For the text-containing cell, return its midpoint in (X, Y) coordinate format. 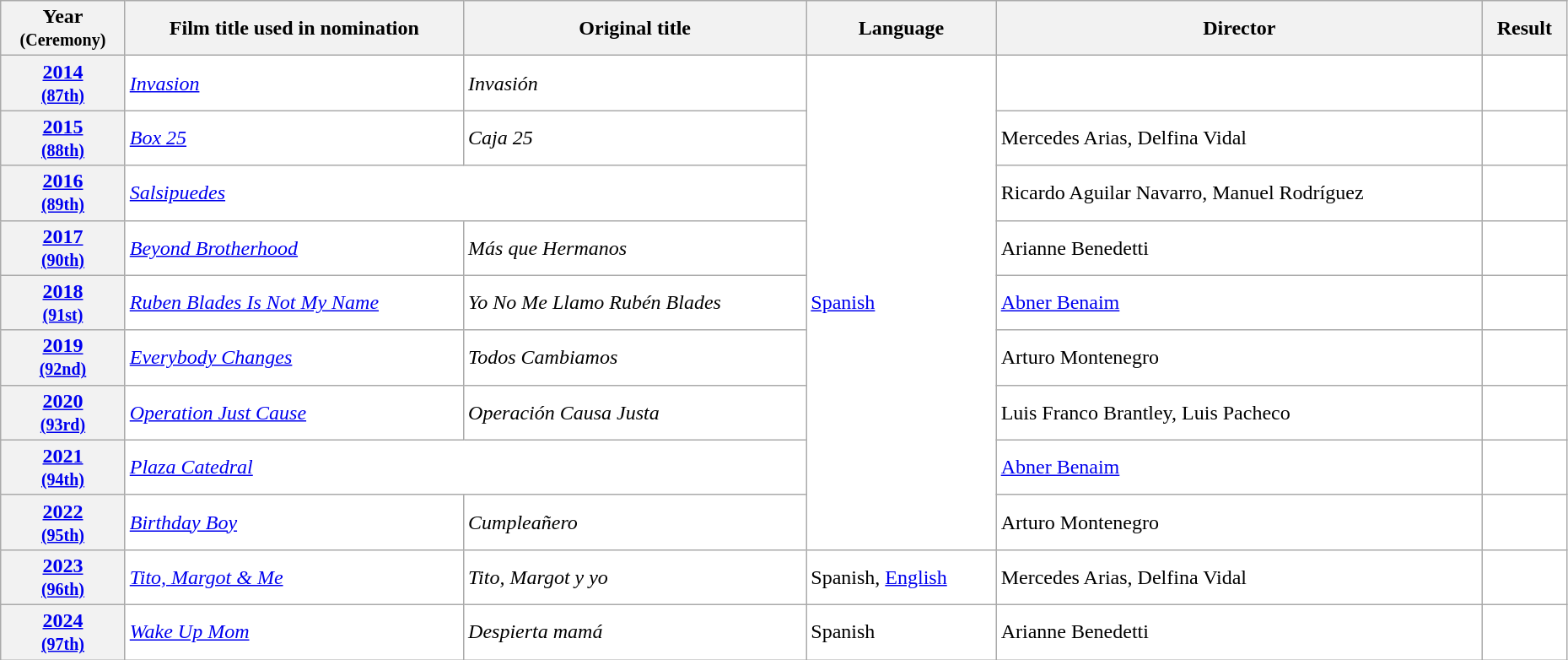
Year(Ceremony) (62, 29)
Luis Franco Brantley, Luis Pacheco (1239, 412)
Director (1239, 29)
2018(91st) (62, 302)
Invasion (294, 83)
2023(96th) (62, 577)
Yo No Me Llamo Rubén Blades (635, 302)
Spanish, English (901, 577)
Original title (635, 29)
2017(90th) (62, 248)
Tito, Margot y yo (635, 577)
Ruben Blades Is Not My Name (294, 302)
Everybody Changes (294, 358)
Salsipuedes (466, 192)
Film title used in nomination (294, 29)
2019(92nd) (62, 358)
Birthday Boy (294, 522)
Caja 25 (635, 138)
Result (1524, 29)
Operación Causa Justa (635, 412)
Despierta mamá (635, 631)
Beyond Brotherhood (294, 248)
Operation Just Cause (294, 412)
2015(88th) (62, 138)
Invasión (635, 83)
Más que Hermanos (635, 248)
Tito, Margot & Me (294, 577)
Ricardo Aguilar Navarro, Manuel Rodríguez (1239, 192)
Cumpleañero (635, 522)
2024(97th) (62, 631)
Box 25 (294, 138)
2020(93rd) (62, 412)
Language (901, 29)
Wake Up Mom (294, 631)
Todos Cambiamos (635, 358)
2014(87th) (62, 83)
2022(95th) (62, 522)
Plaza Catedral (466, 468)
2016(89th) (62, 192)
2021(94th) (62, 468)
